Output the [X, Y] coordinate of the center of the cell containing the given text.  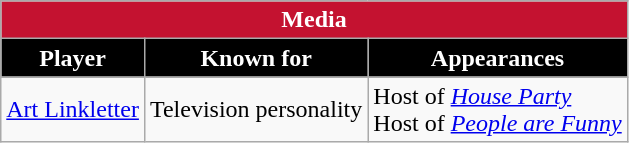
Appearances [498, 58]
Known for [256, 58]
Art Linkletter [73, 110]
Television personality [256, 110]
Player [73, 58]
Host of House PartyHost of People are Funny [498, 110]
Media [314, 20]
